Search for the cell housing the specified text and yield its [x, y] center coordinate. 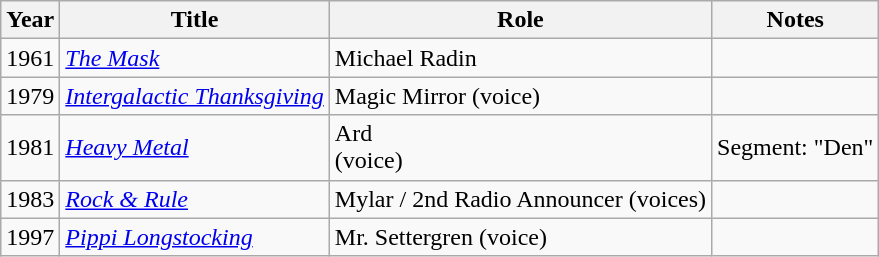
1981 [30, 148]
Mylar / 2nd Radio Announcer (voices) [520, 199]
Role [520, 20]
Pippi Longstocking [194, 237]
Magic Mirror (voice) [520, 96]
Heavy Metal [194, 148]
Segment: "Den" [796, 148]
1961 [30, 58]
Notes [796, 20]
Year [30, 20]
Ard (voice) [520, 148]
Rock & Rule [194, 199]
1997 [30, 237]
Intergalactic Thanksgiving [194, 96]
Title [194, 20]
1979 [30, 96]
1983 [30, 199]
Michael Radin [520, 58]
The Mask [194, 58]
Mr. Settergren (voice) [520, 237]
